Find where the given text appears and provide that cell's center as [x, y] coordinate. 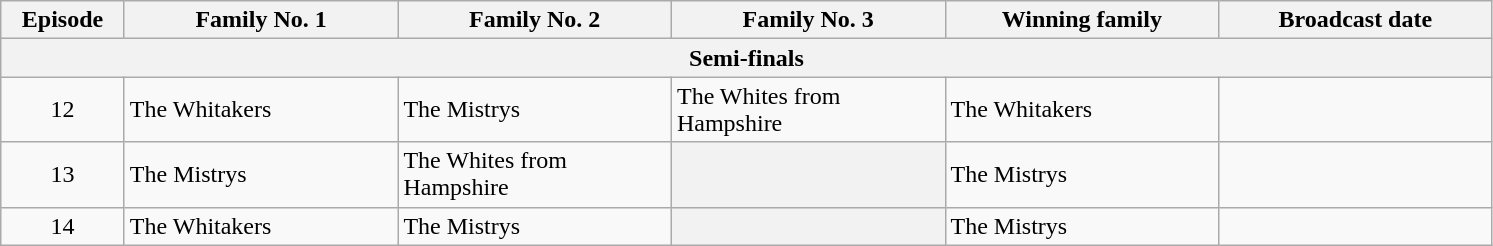
Family No. 3 [808, 20]
Family No. 1 [261, 20]
14 [63, 226]
12 [63, 110]
13 [63, 174]
Winning family [1082, 20]
Broadcast date [1356, 20]
Family No. 2 [535, 20]
Semi-finals [746, 58]
Episode [63, 20]
